Determine the (X, Y) coordinate at the center of the cell enclosing the given text.  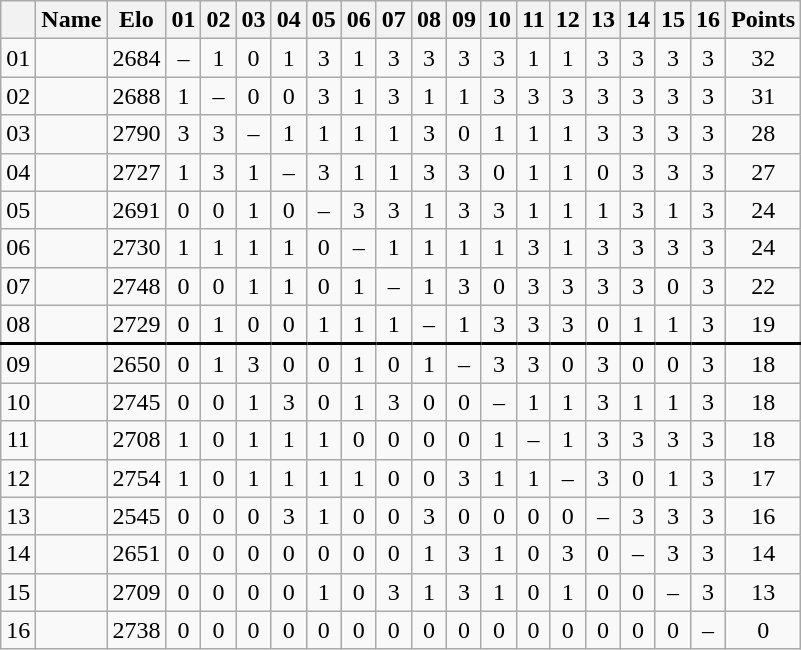
2727 (136, 172)
Elo (136, 20)
Name (72, 20)
2729 (136, 324)
2738 (136, 630)
27 (764, 172)
2651 (136, 554)
2748 (136, 286)
17 (764, 478)
2545 (136, 516)
2684 (136, 58)
22 (764, 286)
19 (764, 324)
2730 (136, 248)
32 (764, 58)
28 (764, 134)
2754 (136, 478)
31 (764, 96)
2688 (136, 96)
Points (764, 20)
2790 (136, 134)
2709 (136, 592)
2650 (136, 364)
2745 (136, 402)
2691 (136, 210)
2708 (136, 440)
